From the cell containing the given text, extract its center point as (x, y) coordinate. 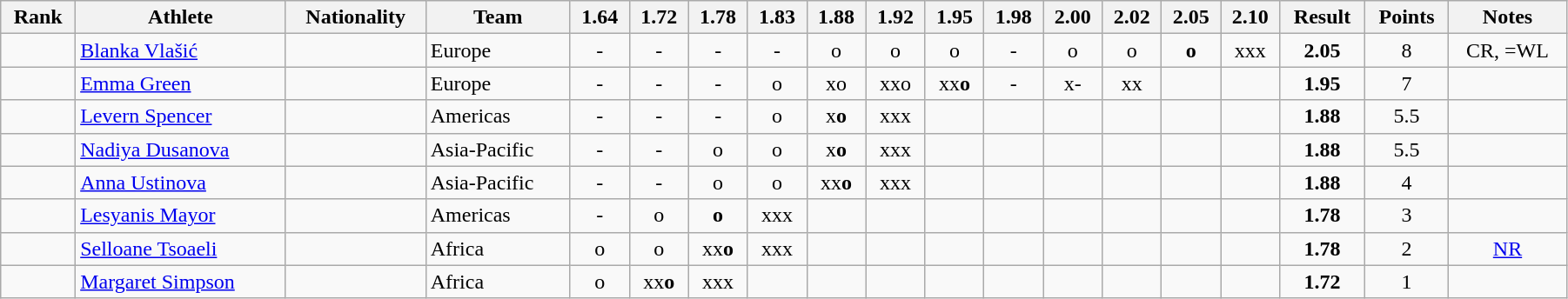
2.10 (1250, 17)
Points (1406, 17)
Selloane Tsoaeli (181, 249)
Athlete (181, 17)
Lesyanis Mayor (181, 216)
2 (1406, 249)
1.98 (1014, 17)
NR (1508, 249)
Nadiya Dusanova (181, 149)
Rank (38, 17)
Nationality (355, 17)
Margaret Simpson (181, 282)
Levern Spencer (181, 116)
Blanka Vlašić (181, 50)
Result (1323, 17)
1.92 (895, 17)
1.83 (777, 17)
x- (1073, 83)
2.00 (1073, 17)
Notes (1508, 17)
3 (1406, 216)
Anna Ustinova (181, 183)
8 (1406, 50)
1 (1406, 282)
Team (498, 17)
4 (1406, 183)
CR, =WL (1508, 50)
7 (1406, 83)
1.64 (600, 17)
2.02 (1132, 17)
xx (1132, 83)
Emma Green (181, 83)
